From the cell containing the given text, extract its center point as (x, y) coordinate. 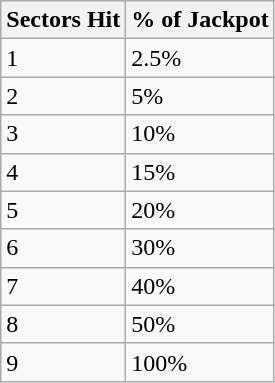
100% (200, 362)
5% (200, 96)
50% (200, 324)
3 (64, 134)
2 (64, 96)
8 (64, 324)
7 (64, 286)
6 (64, 248)
4 (64, 172)
2.5% (200, 58)
15% (200, 172)
% of Jackpot (200, 20)
20% (200, 210)
40% (200, 286)
30% (200, 248)
5 (64, 210)
10% (200, 134)
9 (64, 362)
1 (64, 58)
Sectors Hit (64, 20)
